Search for the cell housing the specified text and yield its [X, Y] center coordinate. 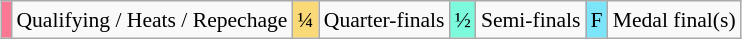
Quarter-finals [384, 20]
F [597, 20]
½ [463, 20]
Qualifying / Heats / Repechage [152, 20]
Semi-finals [531, 20]
¼ [305, 20]
Medal final(s) [674, 20]
